Provide the (X, Y) coordinate of the cell's center where the given text is located.  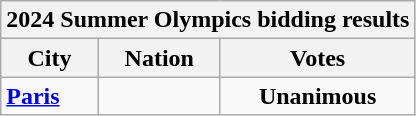
Votes (318, 58)
City (50, 58)
2024 Summer Olympics bidding results (208, 20)
Nation (159, 58)
Unanimous (318, 96)
Paris (50, 96)
